Return the [x, y] coordinate for the center point of the cell that contains the specified text.  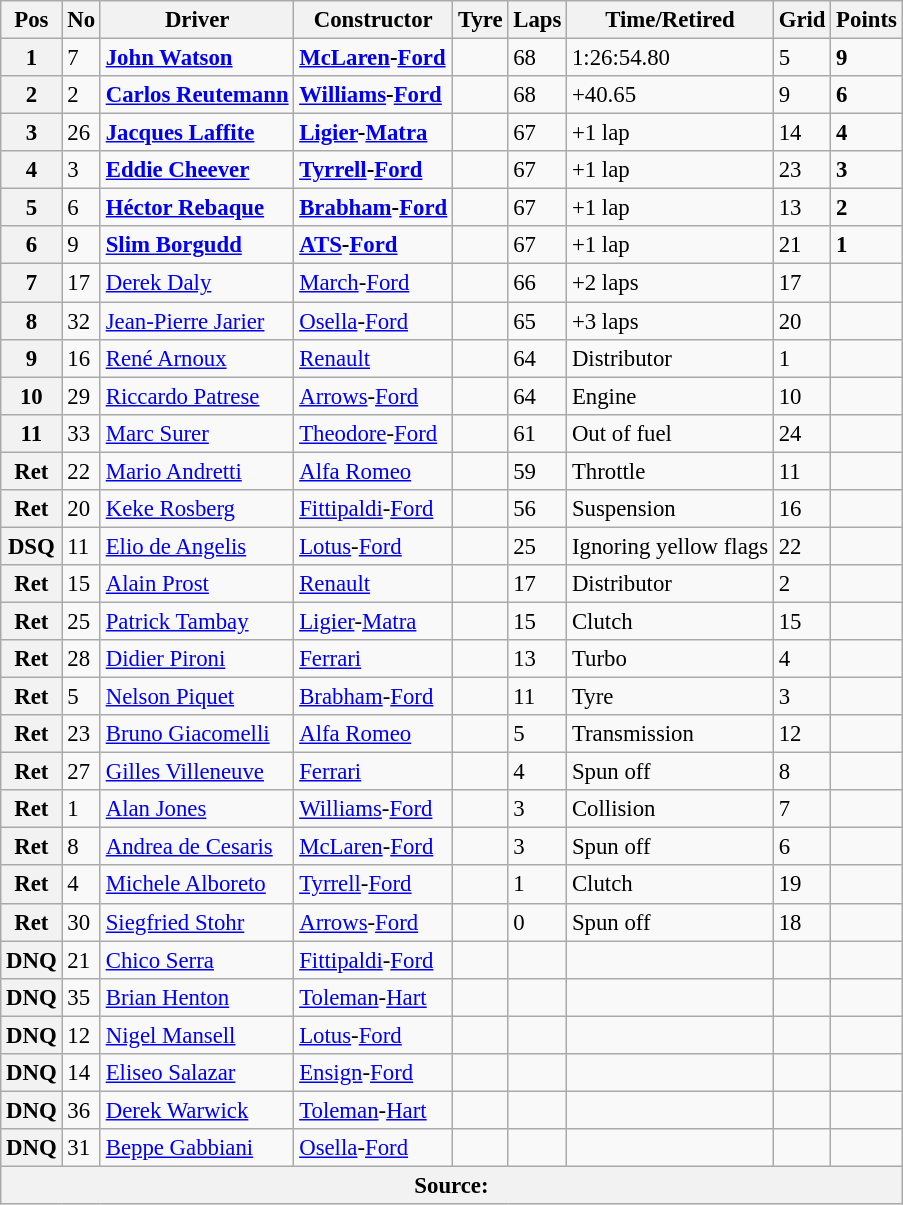
+2 laps [670, 283]
Derek Warwick [196, 1110]
Chico Serra [196, 960]
Turbo [670, 659]
65 [538, 321]
Bruno Giacomelli [196, 734]
Patrick Tambay [196, 621]
61 [538, 433]
ATS-Ford [374, 245]
+40.65 [670, 95]
19 [802, 885]
28 [81, 659]
31 [81, 1148]
René Arnoux [196, 358]
Ensign-Ford [374, 1073]
35 [81, 997]
+3 laps [670, 321]
66 [538, 283]
24 [802, 433]
Siegfried Stohr [196, 922]
0 [538, 922]
Grid [802, 20]
DSQ [32, 546]
29 [81, 396]
Source: [452, 1185]
Didier Pironi [196, 659]
Suspension [670, 509]
Jean-Pierre Jarier [196, 321]
18 [802, 922]
Out of fuel [670, 433]
Riccardo Patrese [196, 396]
30 [81, 922]
33 [81, 433]
Slim Borgudd [196, 245]
Mario Andretti [196, 471]
Collision [670, 809]
Points [866, 20]
59 [538, 471]
Nigel Mansell [196, 1035]
Theodore-Ford [374, 433]
John Watson [196, 58]
Alain Prost [196, 584]
No [81, 20]
Laps [538, 20]
Elio de Angelis [196, 546]
32 [81, 321]
Beppe Gabbiani [196, 1148]
Gilles Villeneuve [196, 772]
26 [81, 133]
Throttle [670, 471]
Pos [32, 20]
Transmission [670, 734]
Alan Jones [196, 809]
Driver [196, 20]
Eddie Cheever [196, 170]
Constructor [374, 20]
Derek Daly [196, 283]
Jacques Laffite [196, 133]
1:26:54.80 [670, 58]
Time/Retired [670, 20]
Engine [670, 396]
Andrea de Cesaris [196, 847]
56 [538, 509]
27 [81, 772]
Ignoring yellow flags [670, 546]
Eliseo Salazar [196, 1073]
Carlos Reutemann [196, 95]
Keke Rosberg [196, 509]
Héctor Rebaque [196, 208]
36 [81, 1110]
Brian Henton [196, 997]
Marc Surer [196, 433]
March-Ford [374, 283]
Nelson Piquet [196, 697]
Michele Alboreto [196, 885]
